Pinpoint the cell where the given text exists, returning its [x, y] midpoint coordinate. 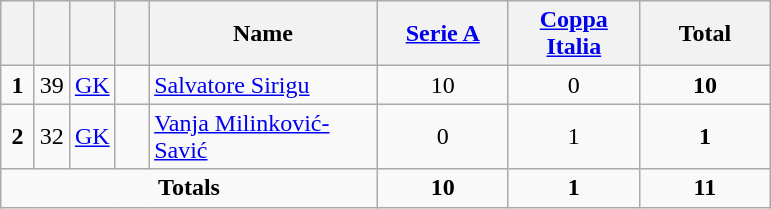
11 [704, 188]
2 [18, 136]
32 [52, 136]
Serie A [442, 34]
Coppa Italia [574, 34]
Total [704, 34]
Totals [189, 188]
Vanja Milinković-Savić [264, 136]
39 [52, 85]
Salvatore Sirigu [264, 85]
Name [264, 34]
